From the cell containing the given text, extract its center point as (X, Y) coordinate. 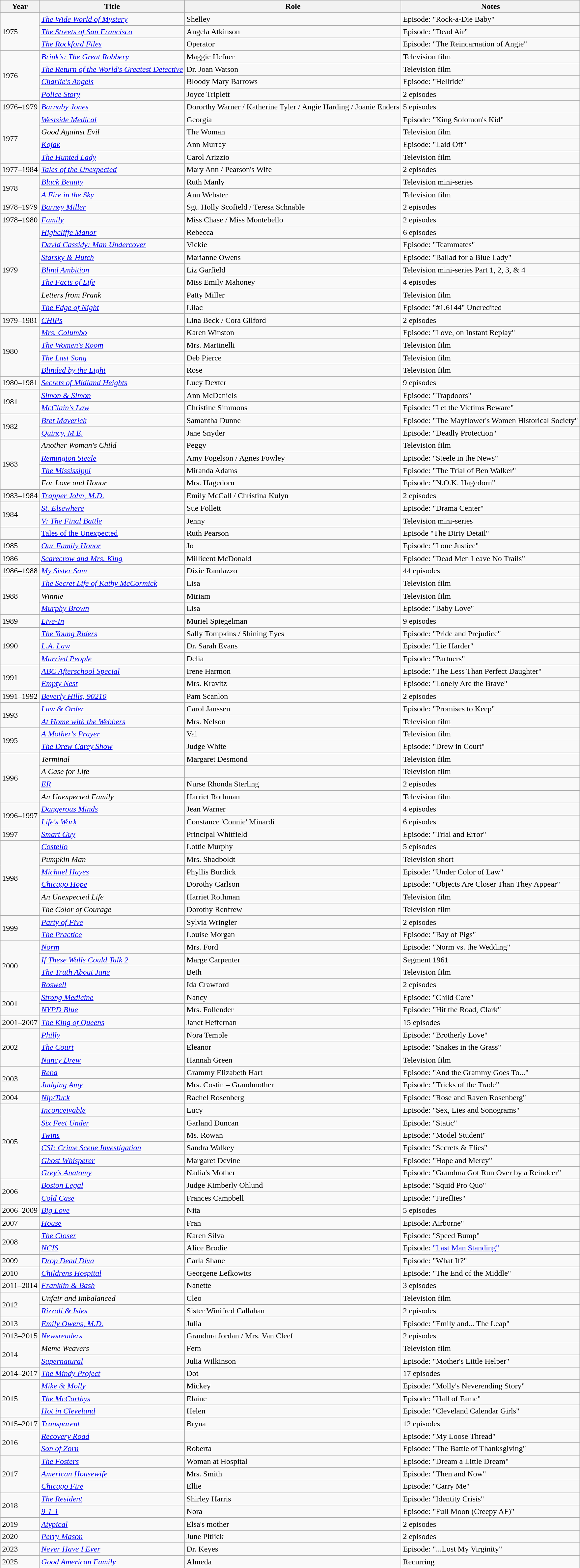
Norm (112, 947)
2001–2007 (20, 1022)
Episode: "Full Moon (Creepy AF)" (491, 1511)
Fran (293, 1223)
Episode: "Fireflies" (491, 1198)
Recurring (491, 1561)
1978–1980 (20, 220)
Dr. Keyes (293, 1549)
The Color of Courage (112, 909)
The Secret Life of Kathy McCormick (112, 584)
Bryna (293, 1424)
House (112, 1223)
Miriam (293, 596)
Marge Carpenter (293, 960)
Episode: "Lonely Are the Brave" (491, 684)
L.A. Law (112, 646)
Smart Guy (112, 834)
Nadia's Mother (293, 1173)
CSI: Crime Scene Investigation (112, 1148)
Lucy (293, 1110)
2017 (20, 1474)
Fern (293, 1348)
Samantha Dunne (293, 420)
V: The Final Battle (112, 521)
Chicago Fire (112, 1486)
1978–1979 (20, 207)
1977–1984 (20, 170)
Michael Hayes (112, 872)
Costello (112, 847)
Perry Mason (112, 1536)
Dixie Randazzo (293, 571)
Starsky & Hutch (112, 257)
Episode: "And the Grammy Goes To..." (491, 1072)
Episode: "Dream a Little Dream" (491, 1461)
Ruth Pearson (293, 533)
Nanette (293, 1286)
Episode: "Snakes in the Grass" (491, 1047)
Episode: "N.O.K. Hagedorn" (491, 483)
Brink's: The Great Robbery (112, 57)
Reba (112, 1072)
2025 (20, 1561)
Trapper John, M.D. (112, 496)
2012 (20, 1304)
Scarecrow and Mrs. King (112, 558)
Roswell (112, 985)
Elsa's mother (293, 1524)
Louise Morgan (293, 934)
Christine Simmons (293, 408)
The Mindy Project (112, 1374)
Dorothy Renfrew (293, 909)
At Home with the Webbers (112, 721)
Philly (112, 1035)
Bret Maverick (112, 420)
Police Story (112, 94)
Rebecca (293, 232)
Supernatural (112, 1361)
Childrens Hospital (112, 1273)
Segment 1961 (491, 960)
Mrs. Shadboldt (293, 859)
2018 (20, 1505)
Cleo (293, 1298)
Episode: "Hit the Road, Clark" (491, 1010)
Episode: "Hellride" (491, 82)
1976 (20, 75)
Episode: Airborne" (491, 1223)
Married People (112, 659)
Grandma Jordan / Mrs. Van Cleef (293, 1336)
1976–1979 (20, 107)
2014–2017 (20, 1374)
Drop Dead Diva (112, 1261)
Ghost Whisperer (112, 1160)
CHiPs (112, 320)
Delia (293, 659)
Rizzoli & Isles (112, 1311)
Carol Janssen (293, 709)
Live-In (112, 621)
2020 (20, 1536)
Joyce Triplett (293, 94)
Episode: "Partners" (491, 659)
1977 (20, 138)
Hannah Green (293, 1060)
9-1-1 (112, 1511)
Sandra Walkey (293, 1148)
The Fosters (112, 1461)
Carol Arizzio (293, 157)
Judge Kimberly Ohlund (293, 1185)
1980 (20, 351)
Dr. Sarah Evans (293, 646)
3 episodes (491, 1286)
Episode: "My Loose Thread" (491, 1436)
Sylvia Wringler (293, 922)
1997 (20, 834)
1999 (20, 928)
Episode: "Speed Bump" (491, 1236)
Six Feet Under (112, 1123)
Episode: "What If?" (491, 1261)
1980–1981 (20, 383)
Episode: "Objects Are Closer Than They Appear" (491, 884)
Transparent (112, 1424)
1982 (20, 427)
Sgt. Holly Scofield / Teresa Schnable (293, 207)
Episode: "Trapdoors" (491, 395)
Episode: "Under Color of Law" (491, 872)
The McCarthys (112, 1399)
Episode: "Brotherly Love" (491, 1035)
Nip/Tuck (112, 1098)
Sally Tompkins / Shining Eyes (293, 634)
Episode: "Trial and Error" (491, 834)
Nancy (293, 997)
Blinded by the Light (112, 370)
The Young Riders (112, 634)
2011–2014 (20, 1286)
Episode: "Last Man Standing" (491, 1248)
McClain's Law (112, 408)
Episode: "The Trial of Ben Walker" (491, 470)
Vickie (293, 245)
Episode: "#1.6144" Uncredited (491, 307)
Kojak (112, 144)
Barnaby Jones (112, 107)
Almeda (293, 1561)
Episode: "Deadly Protection" (491, 433)
Episode: "The Mayflower's Women Historical Society" (491, 420)
Grey's Anatomy (112, 1173)
Nora (293, 1511)
Unfair and Imbalanced (112, 1298)
Episode: "Lone Justice" (491, 546)
Television short (491, 859)
Episode: "Carry Me" (491, 1486)
Inconceivable (112, 1110)
Margaret Devine (293, 1160)
Janet Heffernan (293, 1022)
Chicago Hope (112, 884)
Mrs. Columbo (112, 332)
Rose (293, 370)
Miss Chase / Miss Montebello (293, 220)
Strong Medicine (112, 997)
Westside Medical (112, 119)
Helen (293, 1411)
Murphy Brown (112, 609)
Episode: "Let the Victims Beware" (491, 408)
Carla Shane (293, 1261)
Jean Warner (293, 809)
Miranda Adams (293, 470)
Muriel Spiegelman (293, 621)
Good Against Evil (112, 132)
1986–1988 (20, 571)
Lilac (293, 307)
Notes (491, 7)
Episode: "The Reincarnation of Angie" (491, 44)
Quincy, M.E. (112, 433)
2019 (20, 1524)
The Mississippi (112, 470)
Episode: "Then and Now" (491, 1474)
Remington Steele (112, 458)
Ann Murray (293, 144)
Recovery Road (112, 1436)
12 episodes (491, 1424)
Deb Pierce (293, 357)
2005 (20, 1141)
Mrs. Martinelli (293, 345)
ER (112, 784)
Garland Duncan (293, 1123)
The Hunted Lady (112, 157)
Mrs. Ford (293, 947)
Emily Owens, M.D. (112, 1323)
2008 (20, 1242)
Party of Five (112, 922)
Meme Weavers (112, 1348)
St. Elsewhere (112, 508)
Irene Harmon (293, 671)
Georgene Lefkowits (293, 1273)
Patty Miller (293, 295)
The Practice (112, 934)
Our Family Honor (112, 546)
Sister Winifred Callahan (293, 1311)
Episode: "Love, on Instant Replay" (491, 332)
Simon & Simon (112, 395)
The Last Song (112, 357)
Episode: "Steele in the News" (491, 458)
Ida Crawford (293, 985)
Karen Winston (293, 332)
Episode: "Cleveland Calendar Girls" (491, 1411)
The Wide World of Mystery (112, 19)
NCIS (112, 1248)
1979 (20, 270)
Beverly Hills, 90210 (112, 696)
Episode: "Emily and... The Leap" (491, 1323)
Terminal (112, 759)
Black Beauty (112, 182)
Title (112, 7)
Episode: "Mother's Little Helper" (491, 1361)
The Facts of Life (112, 282)
Amy Fogelson / Agnes Fowley (293, 458)
Mrs. Costin – Grandmother (293, 1085)
Mrs. Follender (293, 1010)
Boston Legal (112, 1185)
Episode: "Teammates" (491, 245)
Episode: "The End of the Middle" (491, 1273)
Margaret Desmond (293, 759)
Pumpkin Man (112, 859)
Episode: "Norm vs. the Wedding" (491, 947)
Ellie (293, 1486)
Episode: "Squid Pro Quo" (491, 1185)
44 episodes (491, 571)
Episode: "Hall of Fame" (491, 1399)
Episode: "Ballad for a Blue Lady" (491, 257)
Episode: "The Less Than Perfect Daughter" (491, 671)
Episode: "King Solomon's Kid" (491, 119)
Dorothy Carlson (293, 884)
Ms. Rowan (293, 1135)
The Streets of San Francisco (112, 32)
Val (293, 734)
Episode: "Model Student" (491, 1135)
2004 (20, 1098)
Pam Scanlon (293, 696)
The Return of the World's Greatest Detective (112, 69)
Mickey (293, 1386)
Blind Ambition (112, 270)
Good American Family (112, 1561)
Georgia (293, 119)
Dr. Joan Watson (293, 69)
Elaine (293, 1399)
The Rockford Files (112, 44)
Mrs. Hagedorn (293, 483)
Episode: "Tricks of the Trade" (491, 1085)
My Sister Sam (112, 571)
Twins (112, 1135)
Episode: "Promises to Keep" (491, 709)
1983 (20, 464)
2002 (20, 1047)
Alice Brodie (293, 1248)
Ann McDaniels (293, 395)
Highcliffe Manor (112, 232)
Karen Silva (293, 1236)
A Fire in the Sky (112, 195)
Atypical (112, 1524)
Episode: "Static" (491, 1123)
Jenny (293, 521)
1975 (20, 32)
A Mother's Prayer (112, 734)
Episode: "Grandma Got Run Over by a Reindeer" (491, 1173)
15 episodes (491, 1022)
Empty Nest (112, 684)
Miss Emily Mahoney (293, 282)
Episode: "Lie Harder" (491, 646)
Episode: "Drew in Court" (491, 746)
1995 (20, 740)
Ann Webster (293, 195)
An Unexpected Family (112, 797)
Jo (293, 546)
Principal Whitfield (293, 834)
2023 (20, 1549)
The King of Queens (112, 1022)
Television mini-series Part 1, 2, 3, & 4 (491, 270)
Lina Beck / Cora Gilford (293, 320)
Newsreaders (112, 1336)
Episode: "Identity Crisis" (491, 1499)
Woman at Hospital (293, 1461)
Episode: "Pride and Prejudice" (491, 634)
Franklin & Bash (112, 1286)
Mary Ann / Pearson's Wife (293, 170)
The Resident (112, 1499)
David Cassidy: Man Undercover (112, 245)
2007 (20, 1223)
1996 (20, 778)
Secrets of Midland Heights (112, 383)
1991–1992 (20, 696)
Episode: "Child Care" (491, 997)
Lucy Dexter (293, 383)
Jane Snyder (293, 433)
1990 (20, 646)
Julia Wilkinson (293, 1361)
2013–2015 (20, 1336)
American Housewife (112, 1474)
Angela Atkinson (293, 32)
If These Walls Could Talk 2 (112, 960)
Episode: "Drama Center" (491, 508)
The Women's Room (112, 345)
Episode: "...Lost My Virginity" (491, 1549)
2016 (20, 1442)
Dot (293, 1374)
2006–2009 (20, 1211)
Grammy Elizabeth Hart (293, 1072)
ABC Afterschool Special (112, 671)
Family (112, 220)
Judge White (293, 746)
Cold Case (112, 1198)
Winnie (112, 596)
Mrs. Smith (293, 1474)
Big Love (112, 1211)
For Love and Honor (112, 483)
1986 (20, 558)
Constance 'Connie' Minardi (293, 822)
Episode: "Sex, Lies and Sonograms" (491, 1110)
Shirley Harris (293, 1499)
Episode: "Laid Off" (491, 144)
Episode: "Bay of Pigs" (491, 934)
1998 (20, 878)
Another Woman's Child (112, 445)
1996–1997 (20, 815)
2000 (20, 966)
1981 (20, 402)
Bloody Mary Barrows (293, 82)
The Truth About Jane (112, 972)
Dororthy Warner / Katherine Tyler / Angie Harding / Joanie Enders (293, 107)
Episode: "Dead Air" (491, 32)
Episode: "Rock-a-Die Baby" (491, 19)
Liz Garfield (293, 270)
Episode: "The Battle of Thanksgiving" (491, 1449)
Sue Follett (293, 508)
1988 (20, 596)
Judging Amy (112, 1085)
1978 (20, 188)
Letters from Frank (112, 295)
2010 (20, 1273)
1989 (20, 621)
2001 (20, 1004)
Episode: "Hope and Mercy" (491, 1160)
Law & Order (112, 709)
The Woman (293, 132)
Eleanor (293, 1047)
Phyllis Burdick (293, 872)
2009 (20, 1261)
Mrs. Nelson (293, 721)
Life's Work (112, 822)
Year (20, 7)
Never Have I Ever (112, 1549)
Nora Temple (293, 1035)
Son of Zorn (112, 1449)
1979–1981 (20, 320)
Nurse Rhonda Sterling (293, 784)
1993 (20, 715)
Episode: "Baby Love" (491, 609)
1984 (20, 514)
Ruth Manly (293, 182)
2003 (20, 1079)
Shelley (293, 19)
2014 (20, 1354)
Roberta (293, 1449)
Episode "The Dirty Detail" (491, 533)
NYPD Blue (112, 1010)
Maggie Hefner (293, 57)
Charlie's Angels (112, 82)
2015–2017 (20, 1424)
Rachel Rosenberg (293, 1098)
Marianne Owens (293, 257)
Mike & Molly (112, 1386)
2015 (20, 1399)
1985 (20, 546)
Lottie Murphy (293, 847)
Nita (293, 1211)
The Edge of Night (112, 307)
2006 (20, 1192)
1983–1984 (20, 496)
The Court (112, 1047)
Nancy Drew (112, 1060)
Operator (293, 44)
An Unexpected Life (112, 897)
Episode: "Rose and Raven Rosenberg" (491, 1098)
1991 (20, 677)
Episode: "Secrets & Flies" (491, 1148)
17 episodes (491, 1374)
Episode: "Dead Men Leave No Trails" (491, 558)
Emily McCall / Christina Kulyn (293, 496)
Millicent McDonald (293, 558)
The Drew Carey Show (112, 746)
A Case for Life (112, 772)
Role (293, 7)
Episode: "Molly's Neverending Story" (491, 1386)
2013 (20, 1323)
Dangerous Minds (112, 809)
Peggy (293, 445)
Mrs. Kravitz (293, 684)
Frances Campbell (293, 1198)
Hot in Cleveland (112, 1411)
The Closer (112, 1236)
June Pitlick (293, 1536)
Beth (293, 972)
Barney Miller (112, 207)
Julia (293, 1323)
